Capture the cell that displays the provided text and extract its [X, Y] central coordinate. 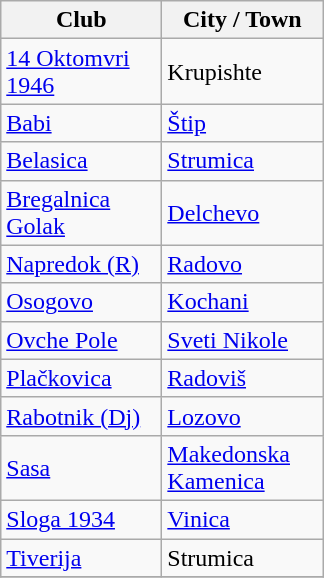
Club [82, 20]
Krupishte [242, 72]
Sasa [82, 468]
Plačkovica [82, 378]
Makedonska Kamenica [242, 468]
Radovo [242, 264]
Sveti Nikole [242, 340]
Belasica [82, 161]
Osogovo [82, 302]
Tiverija [82, 557]
Bregalnica Golak [82, 212]
Štip [242, 123]
Babi [82, 123]
14 Oktomvri 1946 [82, 72]
Ovche Pole [82, 340]
Radoviš [242, 378]
Rabotnik (Dj) [82, 416]
Napredok (R) [82, 264]
Sloga 1934 [82, 519]
Lozovo [242, 416]
Kochani [242, 302]
Vinica [242, 519]
City / Town [242, 20]
Delchevo [242, 212]
